Output the [X, Y] coordinate of the center of the cell containing the given text.  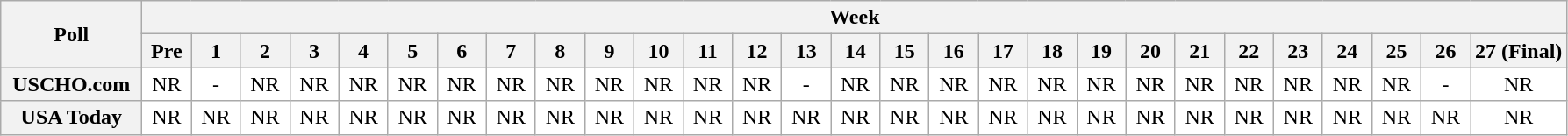
USCHO.com [72, 84]
6 [462, 51]
Pre [167, 51]
15 [905, 51]
1 [216, 51]
Week [855, 18]
24 [1347, 51]
27 (Final) [1519, 51]
23 [1298, 51]
3 [314, 51]
21 [1199, 51]
5 [412, 51]
10 [658, 51]
USA Today [72, 118]
25 [1396, 51]
2 [265, 51]
13 [806, 51]
Poll [72, 34]
16 [954, 51]
17 [1003, 51]
20 [1150, 51]
12 [757, 51]
4 [363, 51]
7 [511, 51]
11 [707, 51]
14 [856, 51]
22 [1249, 51]
18 [1052, 51]
19 [1101, 51]
9 [609, 51]
8 [560, 51]
26 [1445, 51]
